Scan for the cell matching the given text and deliver its [x, y] coordinate at center. 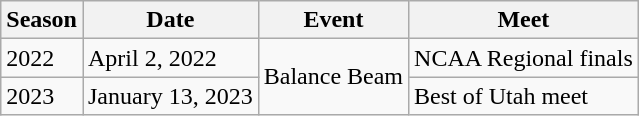
Date [170, 20]
April 2, 2022 [170, 58]
Balance Beam [333, 77]
2023 [42, 96]
Season [42, 20]
January 13, 2023 [170, 96]
2022 [42, 58]
NCAA Regional finals [524, 58]
Best of Utah meet [524, 96]
Meet [524, 20]
Event [333, 20]
